Find where the given text appears and provide that cell's center as (x, y) coordinate. 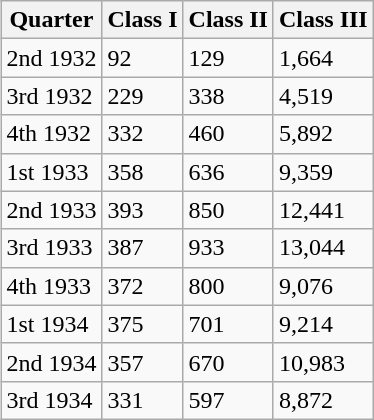
Class III (323, 20)
3rd 1934 (52, 400)
332 (142, 134)
850 (228, 210)
4th 1933 (52, 286)
9,076 (323, 286)
13,044 (323, 248)
10,983 (323, 362)
2nd 1933 (52, 210)
Class II (228, 20)
597 (228, 400)
1,664 (323, 58)
4,519 (323, 96)
387 (142, 248)
701 (228, 324)
933 (228, 248)
393 (142, 210)
460 (228, 134)
129 (228, 58)
358 (142, 172)
372 (142, 286)
375 (142, 324)
1st 1933 (52, 172)
800 (228, 286)
670 (228, 362)
92 (142, 58)
12,441 (323, 210)
Class I (142, 20)
1st 1934 (52, 324)
4th 1932 (52, 134)
9,359 (323, 172)
2nd 1934 (52, 362)
338 (228, 96)
357 (142, 362)
331 (142, 400)
2nd 1932 (52, 58)
5,892 (323, 134)
9,214 (323, 324)
636 (228, 172)
Quarter (52, 20)
3rd 1933 (52, 248)
3rd 1932 (52, 96)
229 (142, 96)
8,872 (323, 400)
